Extract the (X, Y) coordinate from the center of the cell holding the provided text.  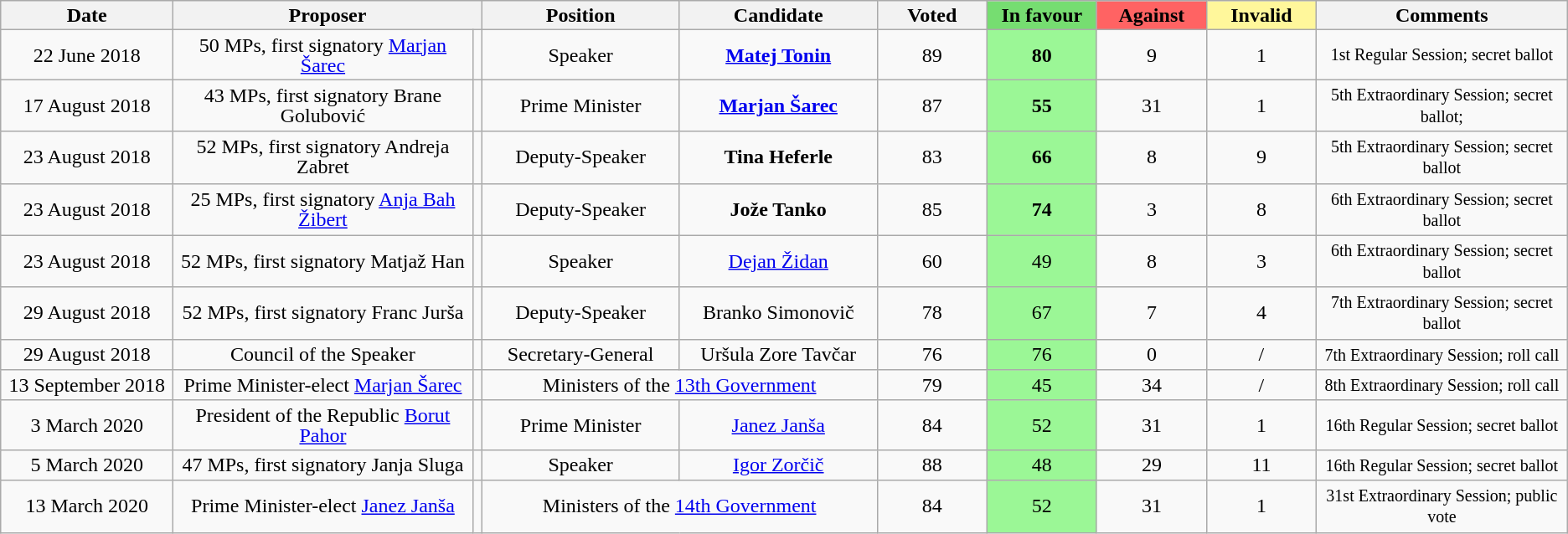
74 (1042, 209)
Branko Simonovič (778, 313)
87 (931, 105)
Council of the Speaker (323, 355)
7th Extraordinary Session; roll call (1442, 355)
Ministers of the 14th Government (679, 506)
7 (1151, 313)
5th Extraordinary Session; secret ballot (1442, 157)
Candidate (778, 15)
7th Extraordinary Session; secret ballot (1442, 313)
80 (1042, 55)
Janez Janša (778, 425)
66 (1042, 157)
47 MPs, first signatory Janja Sluga (323, 465)
Uršula Zore Tavčar (778, 355)
Proposer (328, 15)
25 MPs, first signatory Anja Bah Žibert (323, 209)
52 MPs, first signatory Andreja Zabret (323, 157)
Jože Tanko (778, 209)
89 (931, 55)
Invalid (1261, 15)
83 (931, 157)
Prime Minister-elect Marjan Šarec (323, 385)
13 September 2018 (87, 385)
Dejan Židan (778, 261)
31st Extraordinary Session; public vote (1442, 506)
11 (1261, 465)
78 (931, 313)
79 (931, 385)
0 (1151, 355)
Date (87, 15)
4 (1261, 313)
Prime Minister-elect Janez Janša (323, 506)
Secretary-General (580, 355)
22 June 2018 (87, 55)
52 MPs, first signatory Franc Jurša (323, 313)
5th Extraordinary Session; secret ballot; (1442, 105)
67 (1042, 313)
34 (1151, 385)
Marjan Šarec (778, 105)
88 (931, 465)
17 August 2018 (87, 105)
55 (1042, 105)
5 March 2020 (87, 465)
52 MPs, first signatory Matjaž Han (323, 261)
48 (1042, 465)
In favour (1042, 15)
Ministers of the 13th Government (679, 385)
13 March 2020 (87, 506)
85 (931, 209)
43 MPs, first signatory Brane Golubović (323, 105)
Voted (931, 15)
49 (1042, 261)
1st Regular Session; secret ballot (1442, 55)
Matej Tonin (778, 55)
Tina Heferle (778, 157)
3 March 2020 (87, 425)
Comments (1442, 15)
President of the Republic Borut Pahor (323, 425)
50 MPs, first signatory Marjan Šarec (323, 55)
29 (1151, 465)
Position (580, 15)
Against (1151, 15)
8th Extraordinary Session; roll call (1442, 385)
45 (1042, 385)
Igor Zorčič (778, 465)
60 (931, 261)
